Determine the [x, y] coordinate at the center of the cell enclosing the given text.  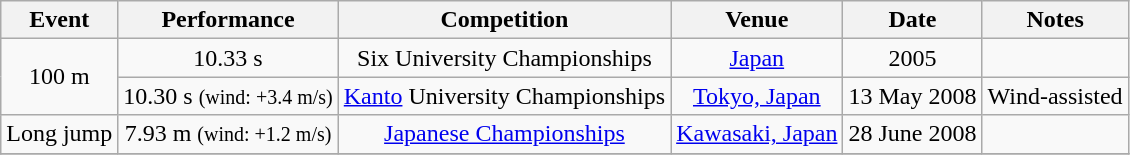
Japanese Championships [504, 134]
Six University Championships [504, 58]
Japan [757, 58]
100 m [60, 77]
2005 [912, 58]
Notes [1055, 20]
Wind-assisted [1055, 96]
Date [912, 20]
Kawasaki, Japan [757, 134]
28 June 2008 [912, 134]
7.93 m (wind: +1.2 m/s) [228, 134]
Kanto University Championships [504, 96]
Long jump [60, 134]
13 May 2008 [912, 96]
Tokyo, Japan [757, 96]
Event [60, 20]
10.30 s (wind: +3.4 m/s) [228, 96]
Venue [757, 20]
10.33 s [228, 58]
Competition [504, 20]
Performance [228, 20]
